From the cell containing the given text, extract its center point as (x, y) coordinate. 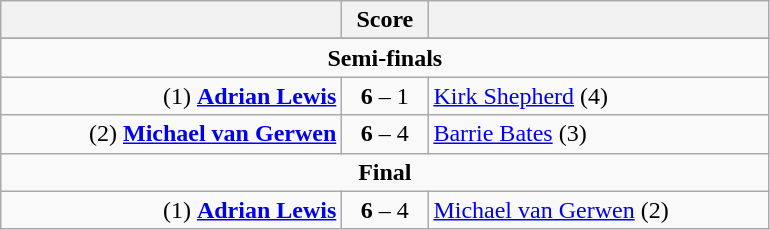
Semi-finals (385, 58)
Kirk Shepherd (4) (598, 96)
Barrie Bates (3) (598, 134)
Score (385, 20)
6 – 1 (385, 96)
(2) Michael van Gerwen (172, 134)
Michael van Gerwen (2) (598, 210)
Final (385, 172)
